Detect which cell encompasses the target text, then output its [x, y] center coordinate. 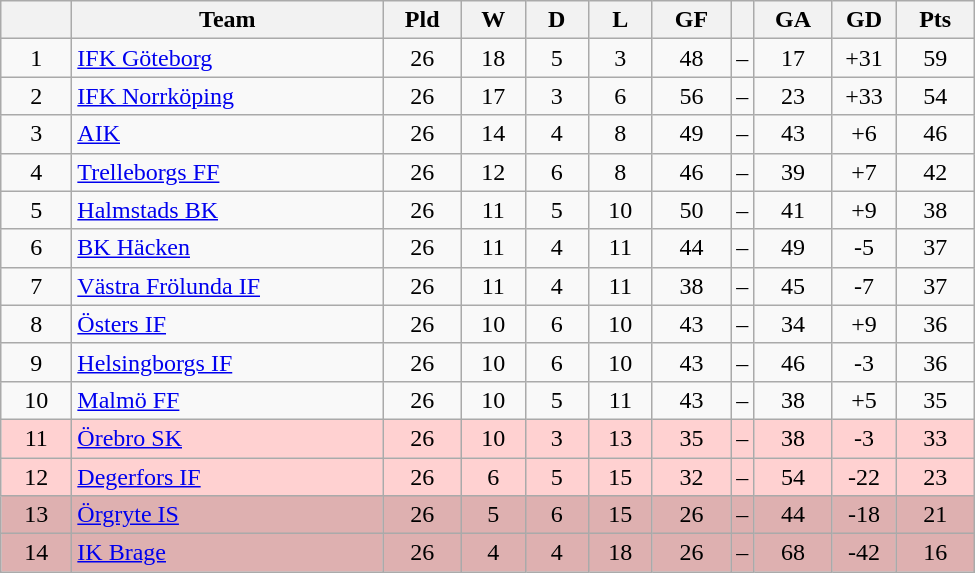
+7 [864, 172]
AIK [228, 134]
50 [692, 210]
7 [36, 286]
9 [36, 362]
+5 [864, 400]
Örgryte IS [228, 515]
IFK Göteborg [228, 58]
Östers IF [228, 324]
+33 [864, 96]
GF [692, 20]
1 [36, 58]
-42 [864, 553]
IK Brage [228, 553]
Pld [422, 20]
GA [794, 20]
-22 [864, 477]
Pts [936, 20]
Örebro SK [228, 438]
16 [936, 553]
Västra Frölunda IF [228, 286]
+31 [864, 58]
42 [936, 172]
33 [936, 438]
BK Häcken [228, 248]
2 [36, 96]
34 [794, 324]
-18 [864, 515]
59 [936, 58]
L [621, 20]
Helsingborgs IF [228, 362]
21 [936, 515]
-7 [864, 286]
68 [794, 553]
IFK Norrköping [228, 96]
56 [692, 96]
Malmö FF [228, 400]
-5 [864, 248]
+6 [864, 134]
GD [864, 20]
Halmstads BK [228, 210]
48 [692, 58]
D [557, 20]
45 [794, 286]
W [493, 20]
Team [228, 20]
32 [692, 477]
39 [794, 172]
Trelleborgs FF [228, 172]
41 [794, 210]
Degerfors IF [228, 477]
